Identify which cell holds the provided text, then report its [X, Y] central coordinate. 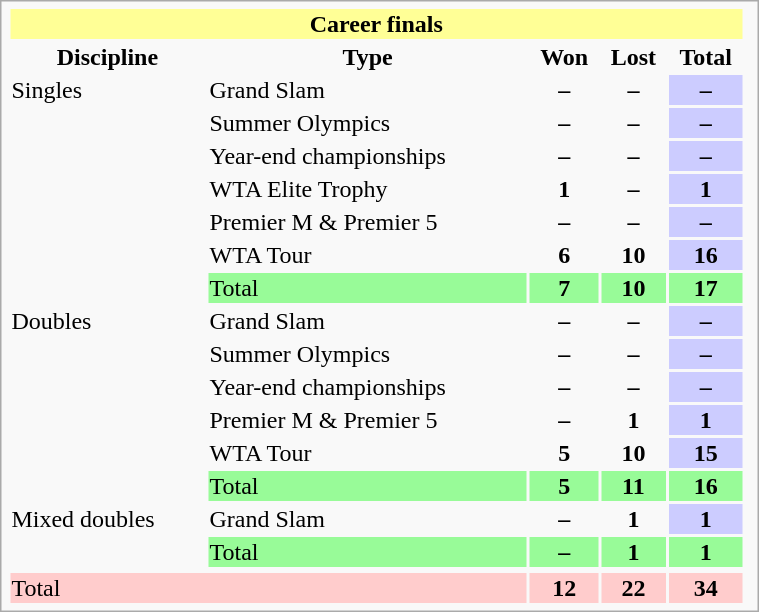
Singles [108, 189]
11 [633, 486]
Won [564, 57]
6 [564, 255]
22 [633, 588]
34 [706, 588]
12 [564, 588]
Career finals [376, 24]
7 [564, 288]
Lost [633, 57]
Doubles [108, 404]
Discipline [108, 57]
17 [706, 288]
Type [368, 57]
15 [706, 453]
Mixed doubles [108, 536]
WTA Elite Trophy [368, 189]
